Detect which cell encompasses the target text, then output its (x, y) center coordinate. 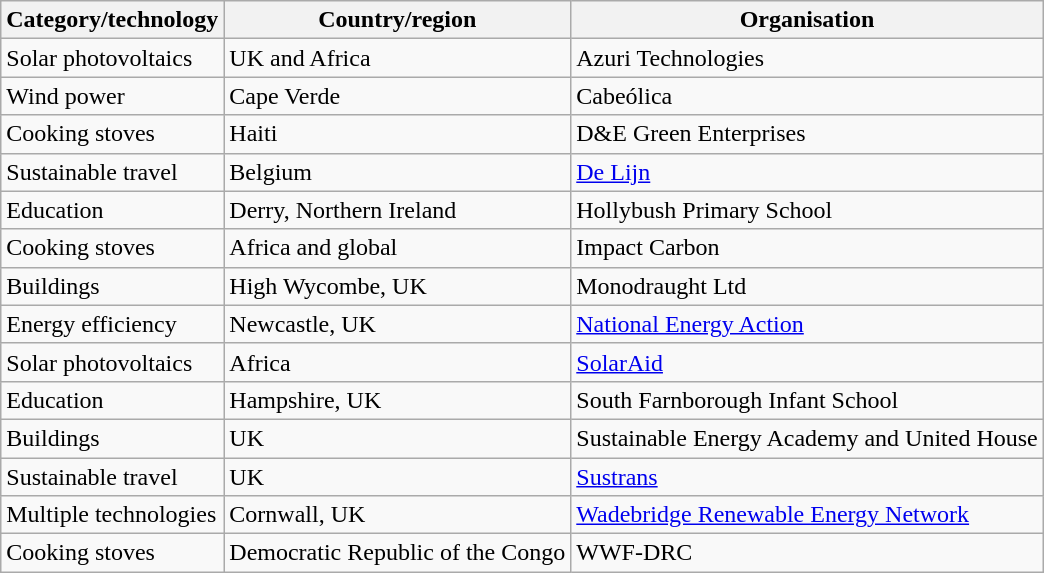
National Energy Action (808, 324)
WWF-DRC (808, 553)
Haiti (398, 134)
Wind power (112, 96)
Africa and global (398, 248)
Category/technology (112, 20)
Derry, Northern Ireland (398, 210)
Wadebridge Renewable Energy Network (808, 515)
Cabeólica (808, 96)
Cornwall, UK (398, 515)
Africa (398, 362)
Hollybush Primary School (808, 210)
High Wycombe, UK (398, 286)
Newcastle, UK (398, 324)
Azuri Technologies (808, 58)
Monodraught Ltd (808, 286)
Belgium (398, 172)
South Farnborough Infant School (808, 400)
Hampshire, UK (398, 400)
Sustainable Energy Academy and United House (808, 438)
Impact Carbon (808, 248)
Sustrans (808, 477)
Country/region (398, 20)
Cape Verde (398, 96)
Energy efficiency (112, 324)
UK and Africa (398, 58)
D&E Green Enterprises (808, 134)
Democratic Republic of the Congo (398, 553)
Organisation (808, 20)
De Lijn (808, 172)
SolarAid (808, 362)
Multiple technologies (112, 515)
